Scan for the cell matching the given text and deliver its [x, y] coordinate at center. 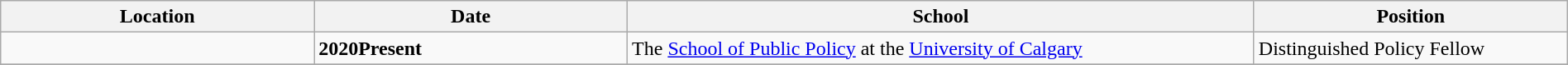
Position [1411, 17]
Distinguished Policy Fellow [1411, 48]
Date [471, 17]
Location [157, 17]
The School of Public Policy at the University of Calgary [941, 48]
2020Present [471, 48]
School [941, 17]
